Find where the given text appears and provide that cell's center as [X, Y] coordinate. 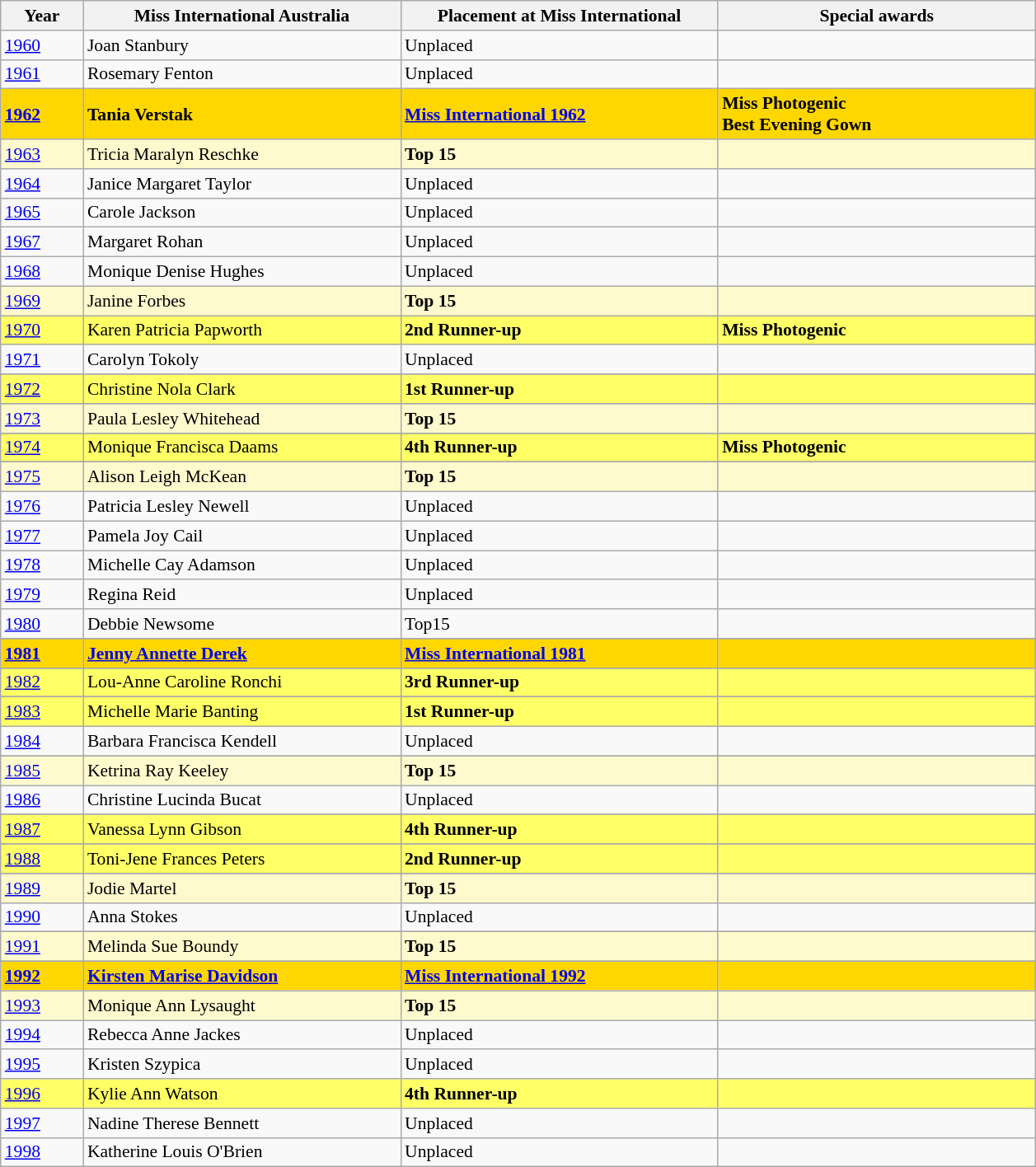
Lou-Anne Caroline Ronchi [242, 682]
Miss International Australia [242, 16]
1993 [42, 1005]
1994 [42, 1035]
1974 [42, 448]
Margaret Rohan [242, 242]
Rebecca Anne Jackes [242, 1035]
1986 [42, 800]
1978 [42, 565]
1961 [42, 74]
Michelle Cay Adamson [242, 565]
Tania Verstak [242, 114]
1963 [42, 154]
Toni-Jene Frances Peters [242, 859]
Placement at Miss International [559, 16]
3rd Runner-up [559, 682]
Kirsten Marise Davidson [242, 977]
Pamela Joy Cail [242, 536]
1996 [42, 1094]
Top15 [559, 624]
Barbara Francisca Kendell [242, 742]
Monique Denise Hughes [242, 272]
1973 [42, 419]
Michelle Marie Banting [242, 712]
Miss International 1992 [559, 977]
Jodie Martel [242, 888]
1992 [42, 977]
1995 [42, 1065]
Jenny Annette Derek [242, 654]
Christine Nola Clark [242, 389]
Carolyn Tokoly [242, 360]
Debbie Newsome [242, 624]
1984 [42, 742]
1981 [42, 654]
Vanessa Lynn Gibson [242, 830]
1983 [42, 712]
1969 [42, 301]
Kylie Ann Watson [242, 1094]
1960 [42, 45]
1977 [42, 536]
Ketrina Ray Keeley [242, 771]
Special awards [877, 16]
Nadine Therese Bennett [242, 1123]
Christine Lucinda Bucat [242, 800]
Katherine Louis O'Brien [242, 1152]
Rosemary Fenton [242, 74]
1962 [42, 114]
Kristen Szypica [242, 1065]
Patricia Lesley Newell [242, 507]
Regina Reid [242, 595]
Joan Stanbury [242, 45]
1976 [42, 507]
Karen Patricia Papworth [242, 330]
1997 [42, 1123]
Year [42, 16]
Tricia Maralyn Reschke [242, 154]
1990 [42, 917]
Paula Lesley Whitehead [242, 419]
Monique Ann Lysaught [242, 1005]
1988 [42, 859]
1972 [42, 389]
1998 [42, 1152]
1979 [42, 595]
1989 [42, 888]
1968 [42, 272]
1980 [42, 624]
1964 [42, 184]
Miss International 1981 [559, 654]
Monique Francisca Daams [242, 448]
1970 [42, 330]
1967 [42, 242]
Miss International 1962 [559, 114]
Janine Forbes [242, 301]
1965 [42, 213]
1982 [42, 682]
Janice Margaret Taylor [242, 184]
Melinda Sue Boundy [242, 947]
1987 [42, 830]
1985 [42, 771]
Alison Leigh McKean [242, 477]
1975 [42, 477]
Anna Stokes [242, 917]
Carole Jackson [242, 213]
1971 [42, 360]
Miss PhotogenicBest Evening Gown [877, 114]
1991 [42, 947]
